Detect which cell encompasses the target text, then output its (X, Y) center coordinate. 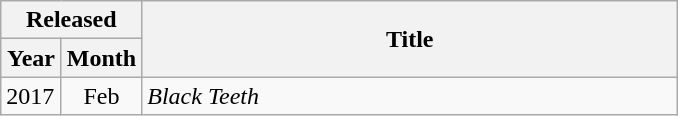
Title (410, 39)
Black Teeth (410, 96)
Released (72, 20)
Month (101, 58)
Feb (101, 96)
2017 (32, 96)
Year (32, 58)
